Locate the cell with the specified text and output its [x, y] center coordinate. 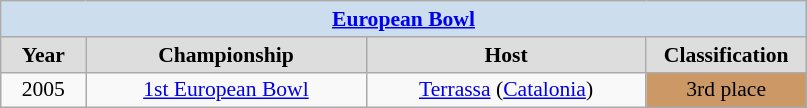
Year [44, 55]
1st European Bowl [226, 90]
Classification [726, 55]
Host [506, 55]
European Bowl [404, 19]
2005 [44, 90]
Championship [226, 55]
3rd place [726, 90]
Terrassa (Catalonia) [506, 90]
